Search for the cell housing the specified text and yield its (X, Y) center coordinate. 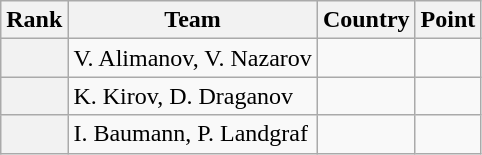
Rank (34, 20)
Country (366, 20)
K. Kirov, D. Draganov (192, 96)
V. Alimanov, V. Nazarov (192, 58)
Point (448, 20)
I. Baumann, P. Landgraf (192, 134)
Team (192, 20)
